Extract the (x, y) coordinate from the center of the cell holding the provided text.  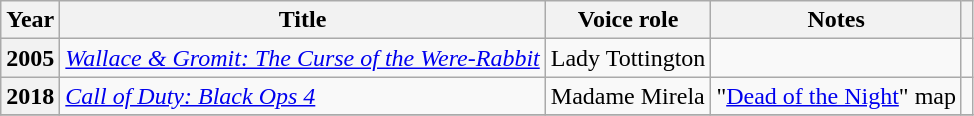
2018 (30, 96)
"Dead of the Night" map (836, 96)
Year (30, 20)
2005 (30, 58)
Call of Duty: Black Ops 4 (302, 96)
Wallace & Gromit: The Curse of the Were-Rabbit (302, 58)
Title (302, 20)
Lady Tottington (628, 58)
Notes (836, 20)
Voice role (628, 20)
Madame Mirela (628, 96)
